From the cell containing the given text, extract its center point as (x, y) coordinate. 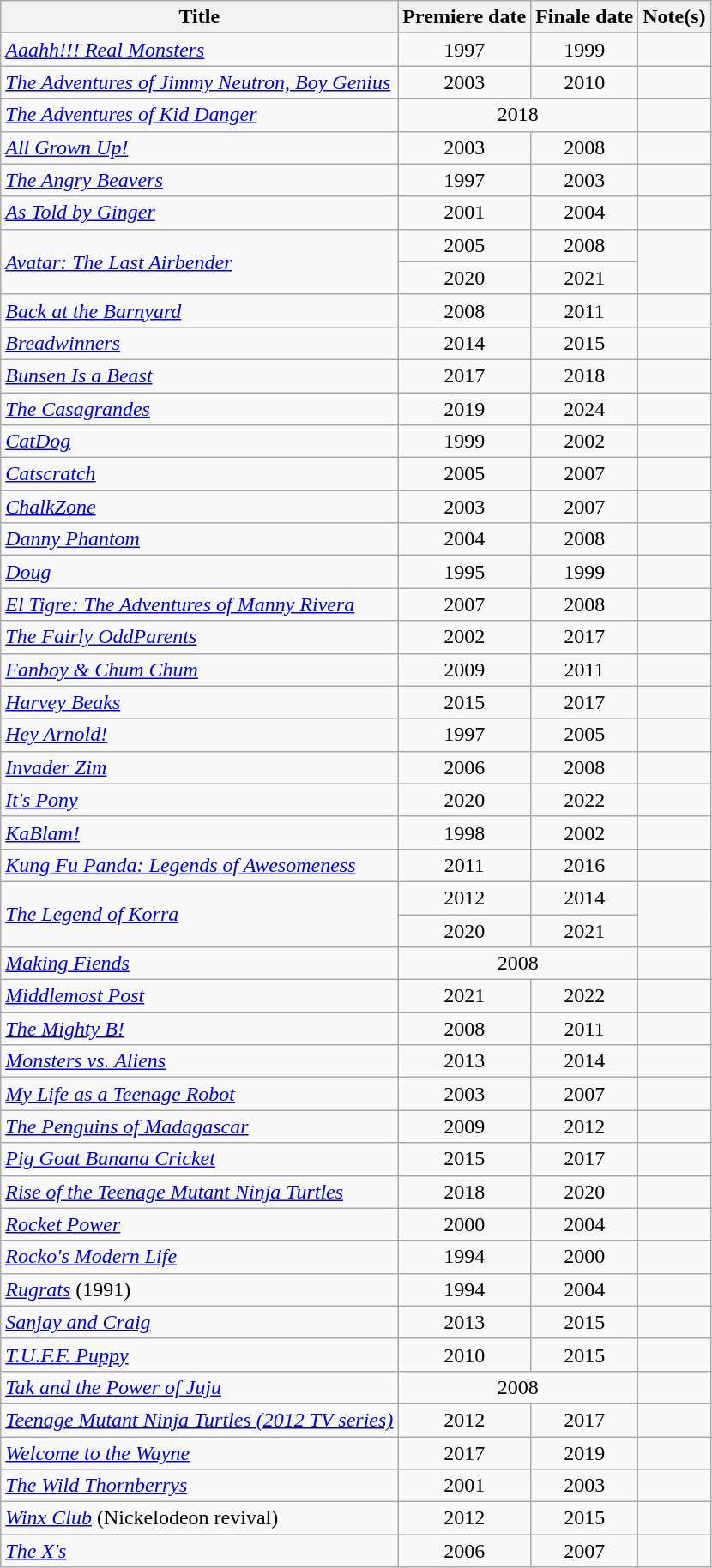
Pig Goat Banana Cricket (199, 1159)
The Penguins of Madagascar (199, 1126)
Winx Club (Nickelodeon revival) (199, 1518)
Fanboy & Chum Chum (199, 670)
Rocket Power (199, 1224)
The Legend of Korra (199, 914)
Aaahh!!! Real Monsters (199, 50)
KaBlam! (199, 832)
The Wild Thornberrys (199, 1486)
Welcome to the Wayne (199, 1453)
My Life as a Teenage Robot (199, 1094)
Danny Phantom (199, 539)
El Tigre: The Adventures of Manny Rivera (199, 604)
The Fairly OddParents (199, 637)
Sanjay and Craig (199, 1322)
Note(s) (674, 17)
T.U.F.F. Puppy (199, 1355)
Finale date (585, 17)
Teenage Mutant Ninja Turtles (2012 TV series) (199, 1420)
Rocko's Modern Life (199, 1257)
Kung Fu Panda: Legends of Awesomeness (199, 865)
2016 (585, 865)
Breadwinners (199, 343)
Premiere date (465, 17)
1998 (465, 832)
Rise of the Teenage Mutant Ninja Turtles (199, 1192)
Title (199, 17)
Rugrats (1991) (199, 1289)
The Adventures of Jimmy Neutron, Boy Genius (199, 82)
CatDog (199, 442)
ChalkZone (199, 507)
Catscratch (199, 474)
As Told by Ginger (199, 213)
Doug (199, 572)
The Angry Beavers (199, 180)
2024 (585, 409)
Back at the Barnyard (199, 310)
The Adventures of Kid Danger (199, 115)
The Casagrandes (199, 409)
Bunsen Is a Beast (199, 375)
Making Fiends (199, 964)
Avatar: The Last Airbender (199, 261)
Invader Zim (199, 767)
Hey Arnold! (199, 735)
1995 (465, 572)
Middlemost Post (199, 996)
The X's (199, 1551)
Tak and the Power of Juju (199, 1387)
It's Pony (199, 800)
Harvey Beaks (199, 702)
All Grown Up! (199, 147)
The Mighty B! (199, 1029)
Monsters vs. Aliens (199, 1061)
